Identify which cell holds the provided text, then report its [x, y] central coordinate. 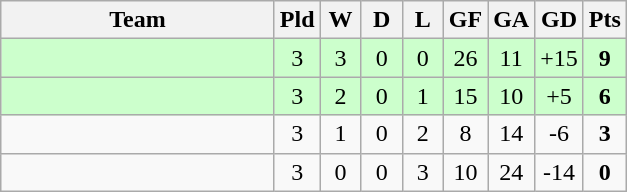
Pts [604, 20]
8 [465, 134]
W [340, 20]
-6 [560, 134]
24 [512, 172]
Team [138, 20]
Pld [297, 20]
+5 [560, 96]
9 [604, 58]
GA [512, 20]
14 [512, 134]
15 [465, 96]
-14 [560, 172]
11 [512, 58]
26 [465, 58]
6 [604, 96]
D [382, 20]
GF [465, 20]
L [422, 20]
GD [560, 20]
+15 [560, 58]
